Determine the [X, Y] coordinate at the center of the cell enclosing the given text.  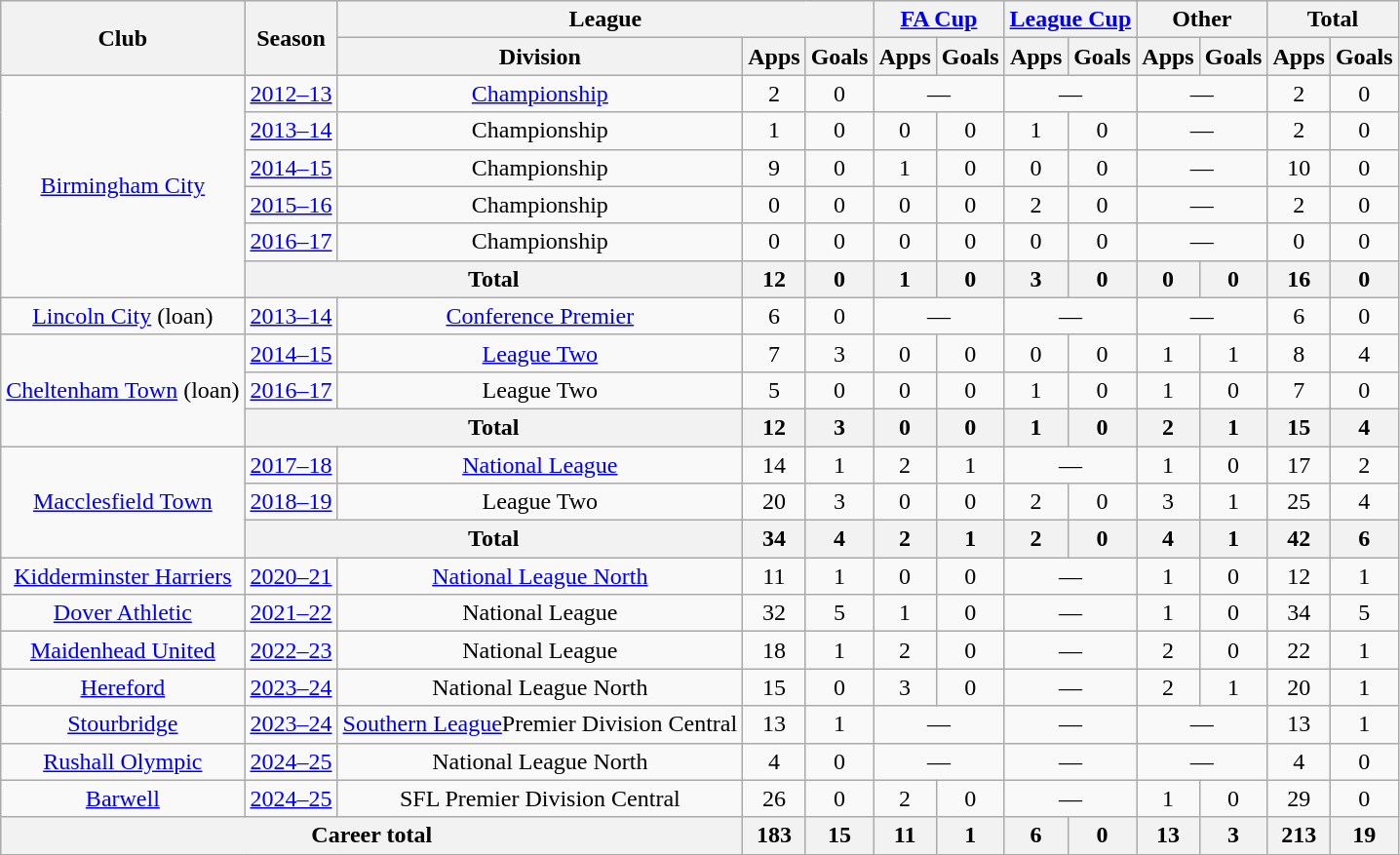
Rushall Olympic [123, 761]
Stourbridge [123, 724]
Macclesfield Town [123, 502]
2012–13 [291, 94]
Club [123, 38]
2022–23 [291, 650]
2021–22 [291, 613]
League [605, 19]
9 [774, 168]
25 [1299, 502]
Cheltenham Town (loan) [123, 390]
Birmingham City [123, 186]
32 [774, 613]
18 [774, 650]
Maidenhead United [123, 650]
8 [1299, 353]
42 [1299, 539]
2015–16 [291, 205]
Barwell [123, 798]
SFL Premier Division Central [540, 798]
22 [1299, 650]
17 [1299, 465]
14 [774, 465]
213 [1299, 836]
FA Cup [939, 19]
Career total [372, 836]
2020–21 [291, 576]
Conference Premier [540, 316]
10 [1299, 168]
Lincoln City (loan) [123, 316]
Kidderminster Harriers [123, 576]
19 [1364, 836]
League Cup [1070, 19]
Division [540, 57]
16 [1299, 279]
Hereford [123, 687]
183 [774, 836]
2018–19 [291, 502]
Dover Athletic [123, 613]
Other [1202, 19]
Southern LeaguePremier Division Central [540, 724]
2017–18 [291, 465]
Season [291, 38]
26 [774, 798]
29 [1299, 798]
